Detect which cell encompasses the target text, then output its (x, y) center coordinate. 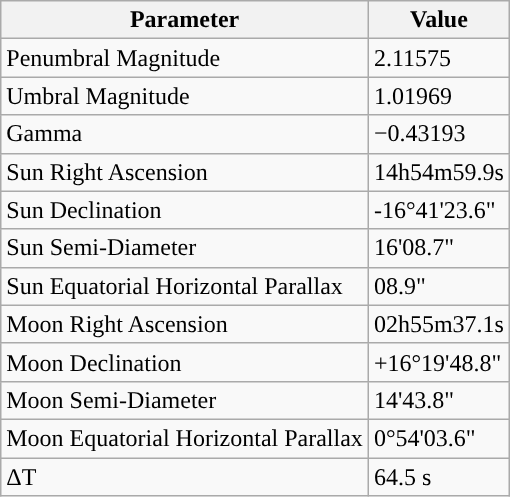
+16°19'48.8" (438, 362)
08.9" (438, 286)
64.5 s (438, 477)
0°54'03.6" (438, 438)
Sun Equatorial Horizontal Parallax (185, 286)
2.11575 (438, 58)
Gamma (185, 134)
ΔT (185, 477)
Penumbral Magnitude (185, 58)
Parameter (185, 20)
16'08.7" (438, 248)
Umbral Magnitude (185, 96)
Moon Semi-Diameter (185, 400)
-16°41'23.6" (438, 210)
Moon Right Ascension (185, 324)
Moon Declination (185, 362)
14'43.8" (438, 400)
−0.43193 (438, 134)
Value (438, 20)
1.01969 (438, 96)
14h54m59.9s (438, 172)
Sun Right Ascension (185, 172)
Sun Semi-Diameter (185, 248)
02h55m37.1s (438, 324)
Moon Equatorial Horizontal Parallax (185, 438)
Sun Declination (185, 210)
